Scan for the cell matching the given text and deliver its (x, y) coordinate at center. 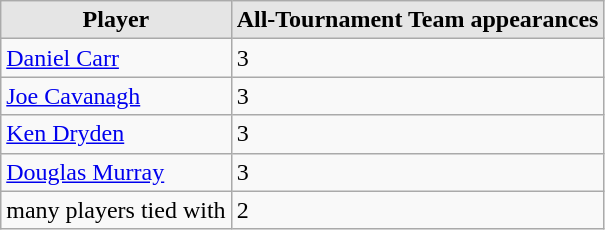
Ken Dryden (116, 134)
many players tied with (116, 210)
All-Tournament Team appearances (418, 20)
Joe Cavanagh (116, 96)
Player (116, 20)
Douglas Murray (116, 172)
Daniel Carr (116, 58)
2 (418, 210)
